Locate the cell with the specified text and output its (x, y) center coordinate. 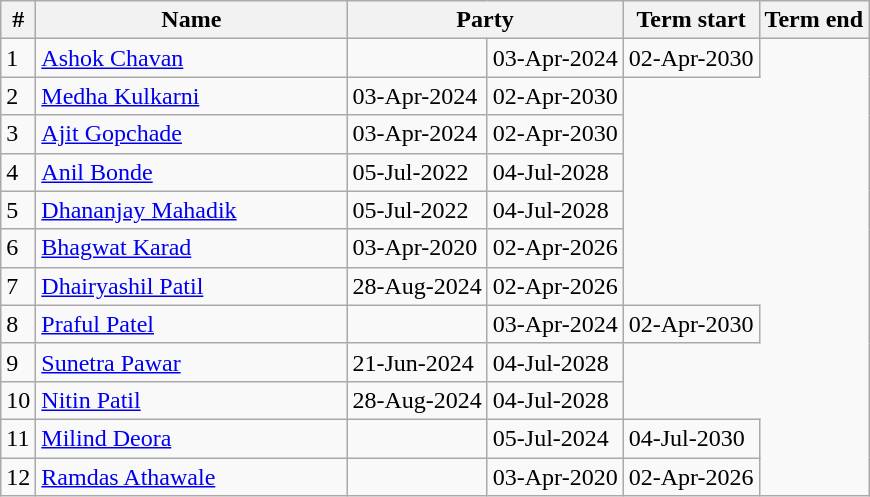
9 (18, 362)
Ajit Gopchade (192, 134)
Praful Patel (192, 324)
Name (192, 20)
Term start (691, 20)
Ashok Chavan (192, 58)
Ramdas Athawale (192, 477)
6 (18, 248)
Dhananjay Mahadik (192, 210)
1 (18, 58)
10 (18, 400)
Anil Bonde (192, 172)
Medha Kulkarni (192, 96)
Milind Deora (192, 438)
21-Jun-2024 (417, 362)
04-Jul-2030 (691, 438)
4 (18, 172)
8 (18, 324)
12 (18, 477)
Party (485, 20)
Sunetra Pawar (192, 362)
Nitin Patil (192, 400)
Dhairyashil Patil (192, 286)
7 (18, 286)
Bhagwat Karad (192, 248)
11 (18, 438)
3 (18, 134)
Term end (814, 20)
05-Jul-2024 (555, 438)
2 (18, 96)
5 (18, 210)
# (18, 20)
